Scan for the cell matching the given text and deliver its [X, Y] coordinate at center. 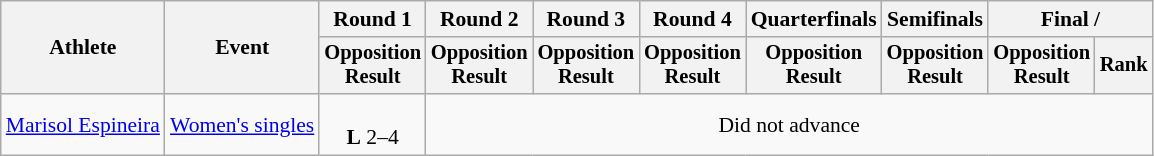
Round 3 [586, 19]
Semifinals [936, 19]
Athlete [83, 48]
Round 1 [372, 19]
Round 2 [480, 19]
L 2–4 [372, 124]
Final / [1070, 19]
Marisol Espineira [83, 124]
Quarterfinals [814, 19]
Event [242, 48]
Did not advance [790, 124]
Round 4 [692, 19]
Women's singles [242, 124]
Rank [1124, 66]
